Return [X, Y] of the center of cell containing provided text 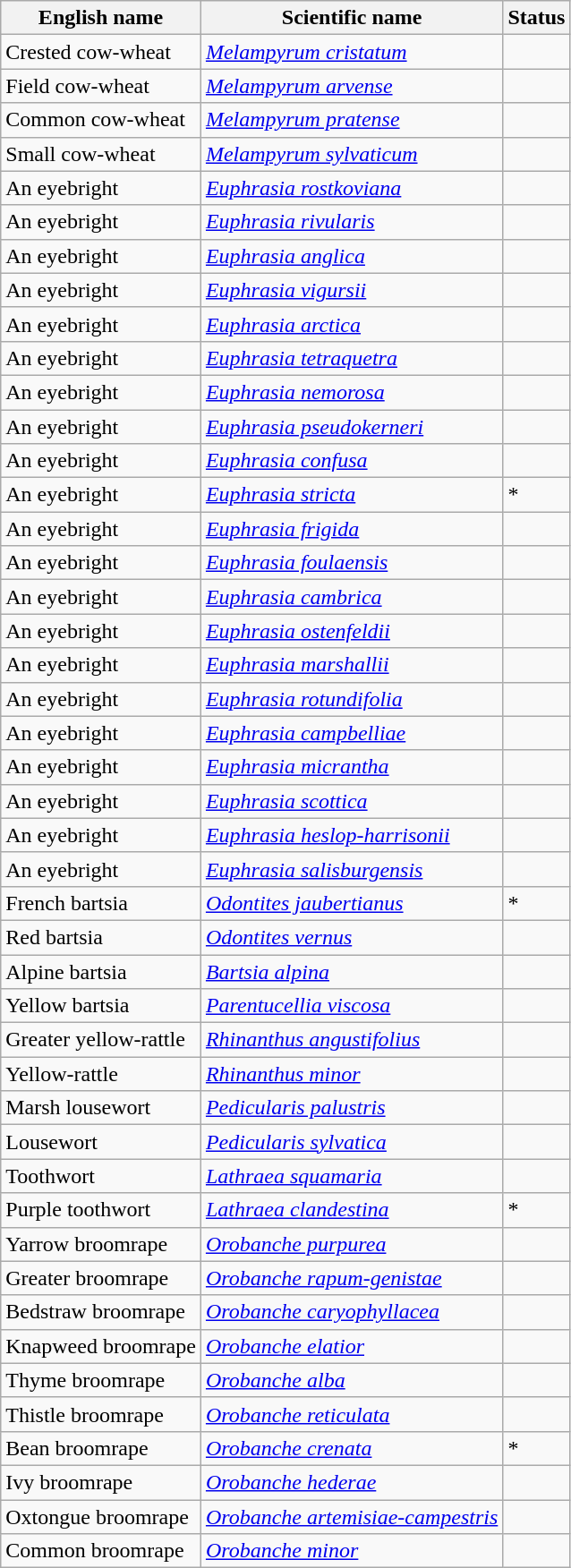
English name [101, 18]
Euphrasia nemorosa [351, 392]
Knapweed broomrape [101, 1346]
Purple toothwort [101, 1210]
Euphrasia micrantha [351, 767]
Alpine bartsia [101, 971]
Euphrasia frigida [351, 529]
Greater broomrape [101, 1278]
Pedicularis palustris [351, 1108]
Euphrasia ostenfeldii [351, 631]
Lathraea squamaria [351, 1176]
Euphrasia scottica [351, 801]
Euphrasia rotundifolia [351, 699]
Orobanche rapum-genistae [351, 1278]
Thistle broomrape [101, 1414]
Orobanche minor [351, 1551]
Euphrasia tetraquetra [351, 358]
Field cow-wheat [101, 86]
Orobanche caryophyllacea [351, 1312]
Euphrasia salisburgensis [351, 869]
Euphrasia rivularis [351, 222]
French bartsia [101, 903]
Small cow-wheat [101, 154]
Lousewort [101, 1142]
Ivy broomrape [101, 1482]
Thyme broomrape [101, 1380]
Euphrasia cambrica [351, 597]
Euphrasia stricta [351, 495]
Melampyrum arvense [351, 86]
Euphrasia vigursii [351, 290]
Euphrasia campbelliae [351, 733]
Euphrasia anglica [351, 256]
Rhinanthus angustifolius [351, 1040]
Yellow-rattle [101, 1074]
Status [537, 18]
Common cow-wheat [101, 120]
Oxtongue broomrape [101, 1517]
Orobanche elatior [351, 1346]
Melampyrum sylvaticum [351, 154]
Greater yellow-rattle [101, 1040]
Euphrasia marshallii [351, 665]
Euphrasia arctica [351, 324]
Bartsia alpina [351, 971]
Melampyrum pratense [351, 120]
Orobanche alba [351, 1380]
Bedstraw broomrape [101, 1312]
Orobanche reticulata [351, 1414]
Euphrasia foulaensis [351, 563]
Euphrasia heslop-harrisonii [351, 835]
Lathraea clandestina [351, 1210]
Orobanche purpurea [351, 1244]
Bean broomrape [101, 1448]
Orobanche artemisiae-campestris [351, 1517]
Yellow bartsia [101, 1006]
Parentucellia viscosa [351, 1006]
Odontites vernus [351, 937]
Common broomrape [101, 1551]
Pedicularis sylvatica [351, 1142]
Odontites jaubertianus [351, 903]
Euphrasia pseudokerneri [351, 427]
Euphrasia confusa [351, 461]
Melampyrum cristatum [351, 52]
Orobanche hederae [351, 1482]
Euphrasia rostkoviana [351, 188]
Toothwort [101, 1176]
Crested cow-wheat [101, 52]
Marsh lousewort [101, 1108]
Scientific name [351, 18]
Orobanche crenata [351, 1448]
Rhinanthus minor [351, 1074]
Yarrow broomrape [101, 1244]
Red bartsia [101, 937]
